Identify which cell holds the provided text, then report its (X, Y) central coordinate. 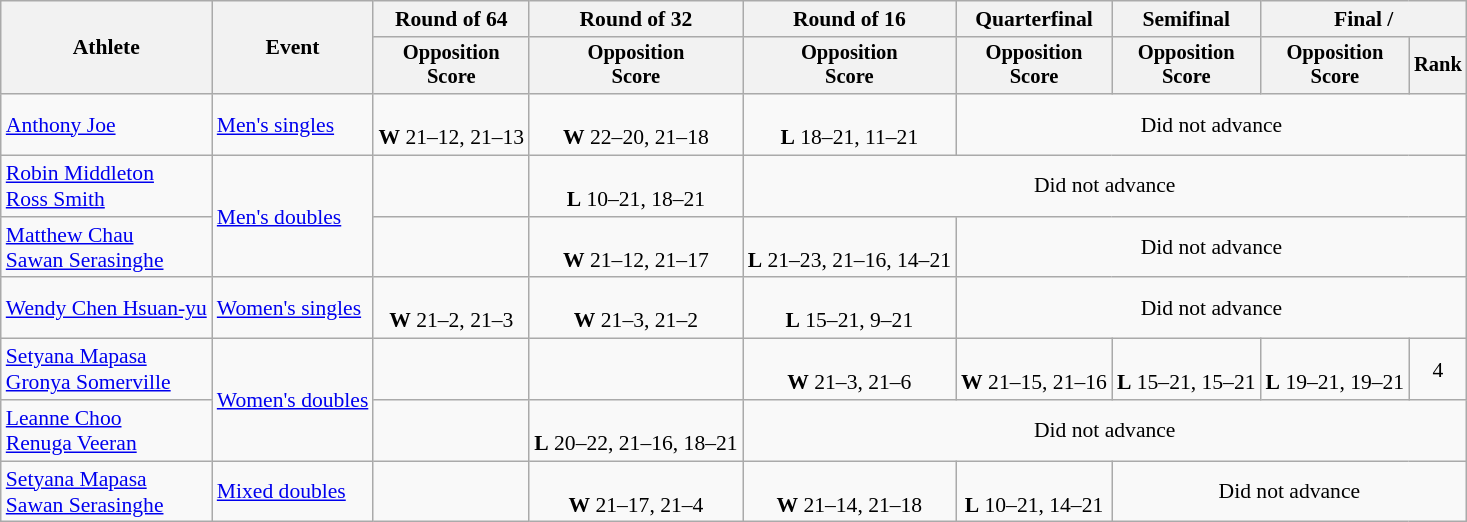
Setyana Mapasa Gronya Somerville (106, 370)
Rank (1438, 66)
Anthony Joe (106, 124)
W 21–14, 21–18 (850, 492)
W 21–15, 21–16 (1034, 370)
L 19–21, 19–21 (1336, 370)
L 18–21, 11–21 (850, 124)
W 21–12, 21–13 (451, 124)
W 21–3, 21–6 (850, 370)
Leanne ChooRenuga Veeran (106, 430)
L 20–22, 21–16, 18–21 (636, 430)
W 22–20, 21–18 (636, 124)
Men's singles (293, 124)
Setyana MapasaSawan Serasinghe (106, 492)
Quarterfinal (1034, 19)
Wendy Chen Hsuan-yu (106, 308)
4 (1438, 370)
Mixed doubles (293, 492)
Event (293, 48)
L 10–21, 18–21 (636, 186)
W 21–2, 21–3 (451, 308)
L 10–21, 14–21 (1034, 492)
W 21–17, 21–4 (636, 492)
Final / (1364, 19)
Round of 64 (451, 19)
W 21–12, 21–17 (636, 248)
Round of 16 (850, 19)
Robin MiddletonRoss Smith (106, 186)
L 15–21, 15–21 (1186, 370)
Men's doubles (293, 217)
Women's doubles (293, 400)
W 21–3, 21–2 (636, 308)
Semifinal (1186, 19)
Athlete (106, 48)
Matthew ChauSawan Serasinghe (106, 248)
Round of 32 (636, 19)
L 15–21, 9–21 (850, 308)
L 21–23, 21–16, 14–21 (850, 248)
Women's singles (293, 308)
